Scan for the cell matching the given text and deliver its (x, y) coordinate at center. 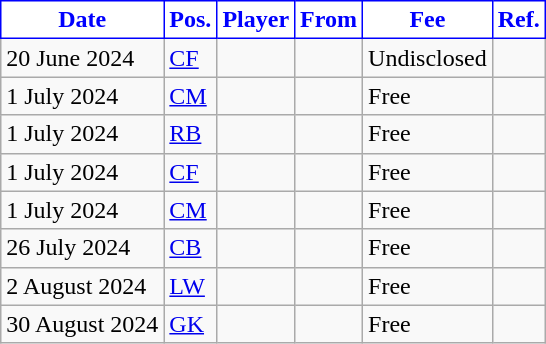
26 July 2024 (82, 248)
GK (190, 324)
20 June 2024 (82, 58)
Fee (428, 20)
CB (190, 248)
30 August 2024 (82, 324)
Pos. (190, 20)
RB (190, 134)
LW (190, 286)
Undisclosed (428, 58)
Player (256, 20)
Ref. (518, 20)
Date (82, 20)
From (329, 20)
2 August 2024 (82, 286)
